Extract the (x, y) coordinate from the center of the cell holding the provided text.  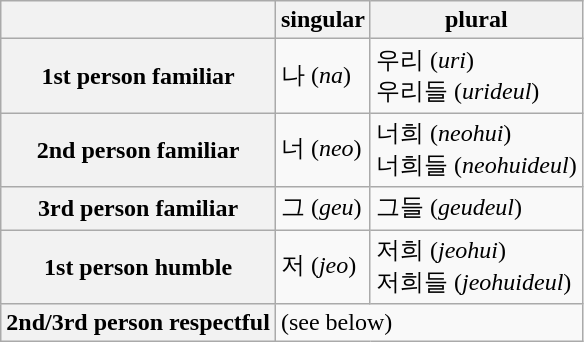
그들 (geudeul) (476, 208)
(see below) (428, 323)
singular (322, 20)
1st person familiar (138, 76)
plural (476, 20)
저희 (jeohui) 저희들 (jeohuideul) (476, 267)
우리 (uri) 우리들 (urideul) (476, 76)
너 (neo) (322, 150)
나 (na) (322, 76)
2nd/3rd person respectful (138, 323)
2nd person familiar (138, 150)
저 (jeo) (322, 267)
1st person humble (138, 267)
3rd person familiar (138, 208)
그 (geu) (322, 208)
너희 (neohui) 너희들 (neohuideul) (476, 150)
